Return [X, Y] of the center of cell containing provided text 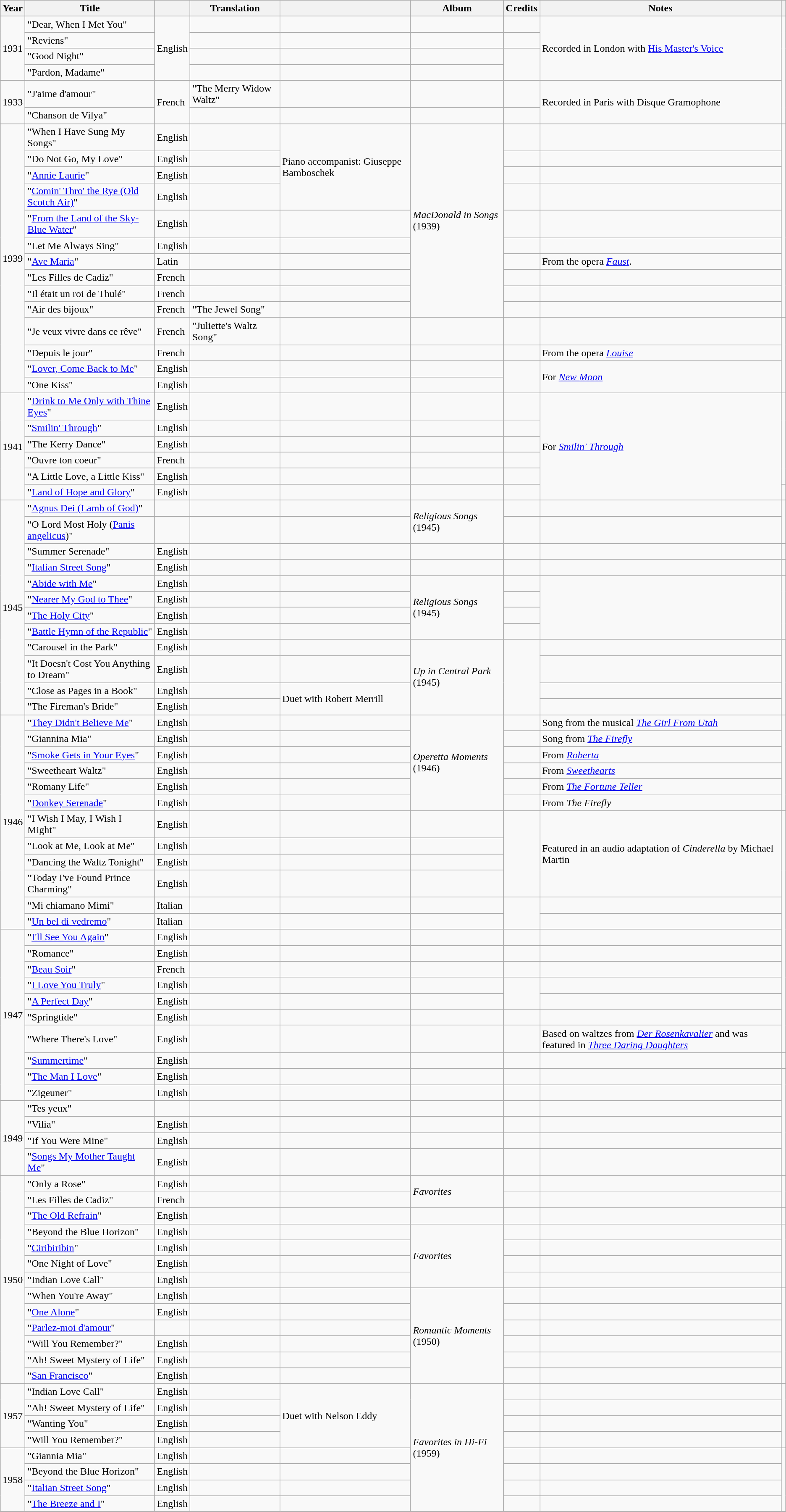
Song from The Firefly [660, 739]
1945 [13, 607]
"Battle Hymn of the Republic" [90, 631]
"The Fireman's Bride" [90, 707]
"The Jewel Song" [235, 310]
"O Lord Most Holy (Panis angelicus)" [90, 529]
"From the Land of the Sky-Blue Water" [90, 224]
"Land of Hope and Glory" [90, 492]
Credits [521, 8]
1933 [13, 102]
"If You Were Mine" [90, 1141]
From Sweethearts [660, 770]
For Smilin' Through [660, 446]
1939 [13, 258]
"Dancing the Waltz Tonight" [90, 862]
"Songs My Mother Taught Me" [90, 1162]
"When You're Away" [90, 1296]
"Carousel in the Park" [90, 647]
"Today I've Found Prince Charming" [90, 884]
From The Fortune Teller [660, 786]
"The Kerry Dance" [90, 444]
"One Alone" [90, 1312]
1949 [13, 1139]
Title [90, 8]
"Smilin' Through" [90, 428]
Song from the musical The Girl From Utah [660, 723]
1957 [13, 1416]
"One Kiss" [90, 385]
Based on waltzes from Der Rosenkavalier and was featured in Three Daring Daughters [660, 1039]
Recorded in London with His Master's Voice [660, 48]
"A Little Love, a Little Kiss" [90, 476]
Operetta Moments (1946) [457, 763]
"Ave Maria" [90, 262]
"Giannia Mia" [90, 1456]
"Tes yeux" [90, 1109]
"Zigeuner" [90, 1093]
"They Didn't Believe Me" [90, 723]
"When I Have Sung My Songs" [90, 137]
"Je veux vivre dans ce rêve" [90, 331]
"Close as Pages in a Book" [90, 691]
"Only a Rose" [90, 1184]
Favorites in Hi-Fi (1959) [457, 1448]
"Let Me Always Sing" [90, 246]
"Look at Me, Look at Me" [90, 846]
"Comin' Thro' the Rye (Old Scotch Air)" [90, 197]
"Romany Life" [90, 786]
From the opera Faust. [660, 262]
"The Breeze and I" [90, 1504]
"One Night of Love" [90, 1264]
"Beau Soir" [90, 969]
"Smoke Gets in Your Eyes" [90, 755]
"The Old Refrain" [90, 1216]
"Springtide" [90, 1017]
"Do Not Go, My Love" [90, 159]
"Air des bijoux" [90, 310]
"Wanting You" [90, 1424]
"The Man I Love" [90, 1076]
"A Perfect Day" [90, 1001]
For New Moon [660, 377]
"Ouvre ton coeur" [90, 460]
Up in Central Park (1945) [457, 677]
"Summer Serenade" [90, 552]
Duet with Nelson Eddy [345, 1416]
1950 [13, 1280]
"Mi chiamano Mimi" [90, 905]
"Agnus Dei (Lamb of God)" [90, 508]
"Giannina Mia" [90, 739]
Romantic Moments (1950) [457, 1336]
"Lover, Come Back to Me" [90, 369]
Latin [172, 262]
"Pardon, Madame" [90, 72]
"Drink to Me Only with Thine Eyes" [90, 407]
"Good Night" [90, 56]
"I'll See You Again" [90, 937]
"Reviens" [90, 40]
1958 [13, 1480]
"Romance" [90, 953]
"Un bel di vedremo" [90, 921]
"It Doesn't Cost You Anything to Dream" [90, 669]
"Parlez-moi d'amour" [90, 1328]
From the opera Louise [660, 353]
"Where There's Love" [90, 1039]
"Nearer My God to Thee" [90, 600]
MacDonald in Songs (1939) [457, 221]
From The Firefly [660, 803]
Featured in an audio adaptation of Cinderella by Michael Martin [660, 854]
"Juliette's Waltz Song" [235, 331]
Duet with Robert Merrill [345, 699]
"Sweetheart Waltz" [90, 770]
"Annie Laurie" [90, 175]
1947 [13, 1015]
From Roberta [660, 755]
"The Merry Widow Waltz" [235, 94]
"San Francisco" [90, 1376]
"Ciribiribin" [90, 1248]
1941 [13, 446]
"Abide with Me" [90, 584]
"I Wish I May, I Wish I Might" [90, 824]
"Depuis le jour" [90, 353]
Year [13, 8]
"Chanson de Vilya" [90, 116]
"The Holy City" [90, 615]
"Summertime" [90, 1060]
"J'aime d'amour" [90, 94]
"Il était un roi de Thulé" [90, 294]
Piano accompanist: Giuseppe Bamboschek [345, 167]
"Vilia" [90, 1125]
Notes [660, 8]
1931 [13, 48]
Translation [235, 8]
"Dear, When I Met You" [90, 24]
"I Love You Truly" [90, 985]
1946 [13, 822]
Album [457, 8]
Recorded in Paris with Disque Gramophone [660, 102]
"Donkey Serenade" [90, 803]
